Pinpoint the cell where the given text exists, returning its (X, Y) midpoint coordinate. 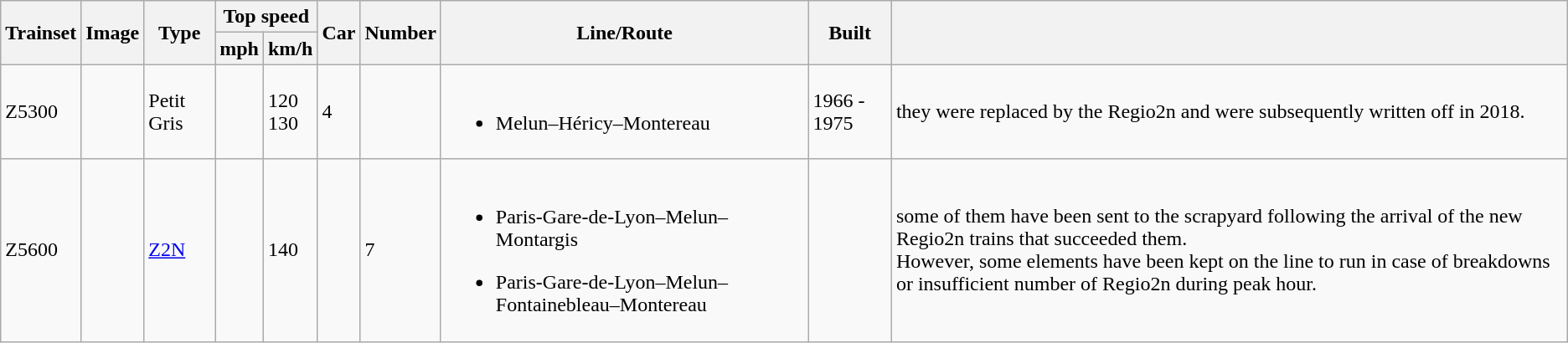
Petit Gris (179, 112)
Melun–Héricy–Montereau (625, 112)
Built (849, 33)
120130 (290, 112)
Trainset (41, 33)
Number (400, 33)
Z5300 (41, 112)
4 (338, 112)
Z5600 (41, 250)
Car (338, 33)
7 (400, 250)
they were replaced by the Regio2n and were subsequently written off in 2018. (1230, 112)
Type (179, 33)
Paris-Gare-de-Lyon–Melun–MontargisParis-Gare-de-Lyon–Melun–Fontainebleau–Montereau (625, 250)
Z2N (179, 250)
Line/Route (625, 33)
Top speed (266, 17)
mph (240, 49)
km/h (290, 49)
140 (290, 250)
1966 - 1975 (849, 112)
Image (112, 33)
